Determine the [x, y] coordinate at the center of the cell enclosing the given text.  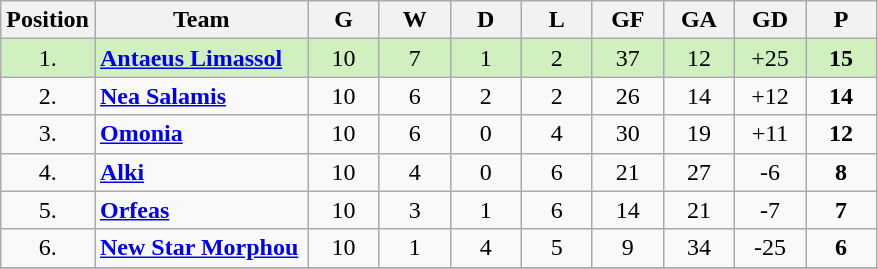
New Star Morphou [201, 248]
Antaeus Limassol [201, 58]
L [556, 20]
D [486, 20]
26 [628, 96]
Alki [201, 172]
34 [698, 248]
Team [201, 20]
+12 [770, 96]
-7 [770, 210]
W [414, 20]
+11 [770, 134]
3 [414, 210]
-6 [770, 172]
GA [698, 20]
-25 [770, 248]
6. [48, 248]
Orfeas [201, 210]
+25 [770, 58]
5 [556, 248]
15 [842, 58]
8 [842, 172]
Position [48, 20]
5. [48, 210]
P [842, 20]
GF [628, 20]
9 [628, 248]
GD [770, 20]
4. [48, 172]
2. [48, 96]
30 [628, 134]
Nea Salamis [201, 96]
Omonia [201, 134]
27 [698, 172]
3. [48, 134]
37 [628, 58]
G [344, 20]
1. [48, 58]
19 [698, 134]
